Output the [x, y] coordinate of the center of the cell containing the given text.  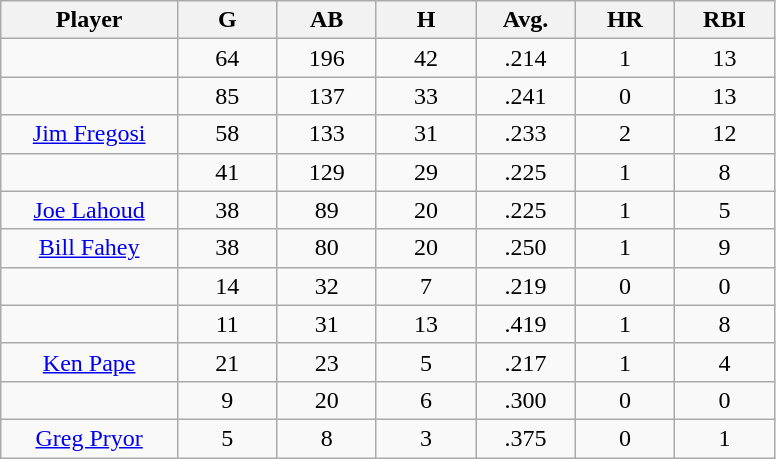
33 [426, 96]
Avg. [526, 20]
Ken Pape [90, 362]
21 [228, 362]
Jim Fregosi [90, 134]
7 [426, 286]
6 [426, 400]
29 [426, 172]
23 [326, 362]
42 [426, 58]
.217 [526, 362]
.241 [526, 96]
2 [624, 134]
85 [228, 96]
196 [326, 58]
G [228, 20]
HR [624, 20]
.214 [526, 58]
Greg Pryor [90, 438]
.250 [526, 248]
3 [426, 438]
137 [326, 96]
.375 [526, 438]
.219 [526, 286]
14 [228, 286]
58 [228, 134]
Player [90, 20]
.419 [526, 324]
H [426, 20]
.300 [526, 400]
11 [228, 324]
133 [326, 134]
41 [228, 172]
64 [228, 58]
Joe Lahoud [90, 210]
32 [326, 286]
Bill Fahey [90, 248]
12 [725, 134]
129 [326, 172]
RBI [725, 20]
89 [326, 210]
4 [725, 362]
80 [326, 248]
AB [326, 20]
.233 [526, 134]
